For the text-containing cell, return its midpoint in (X, Y) coordinate format. 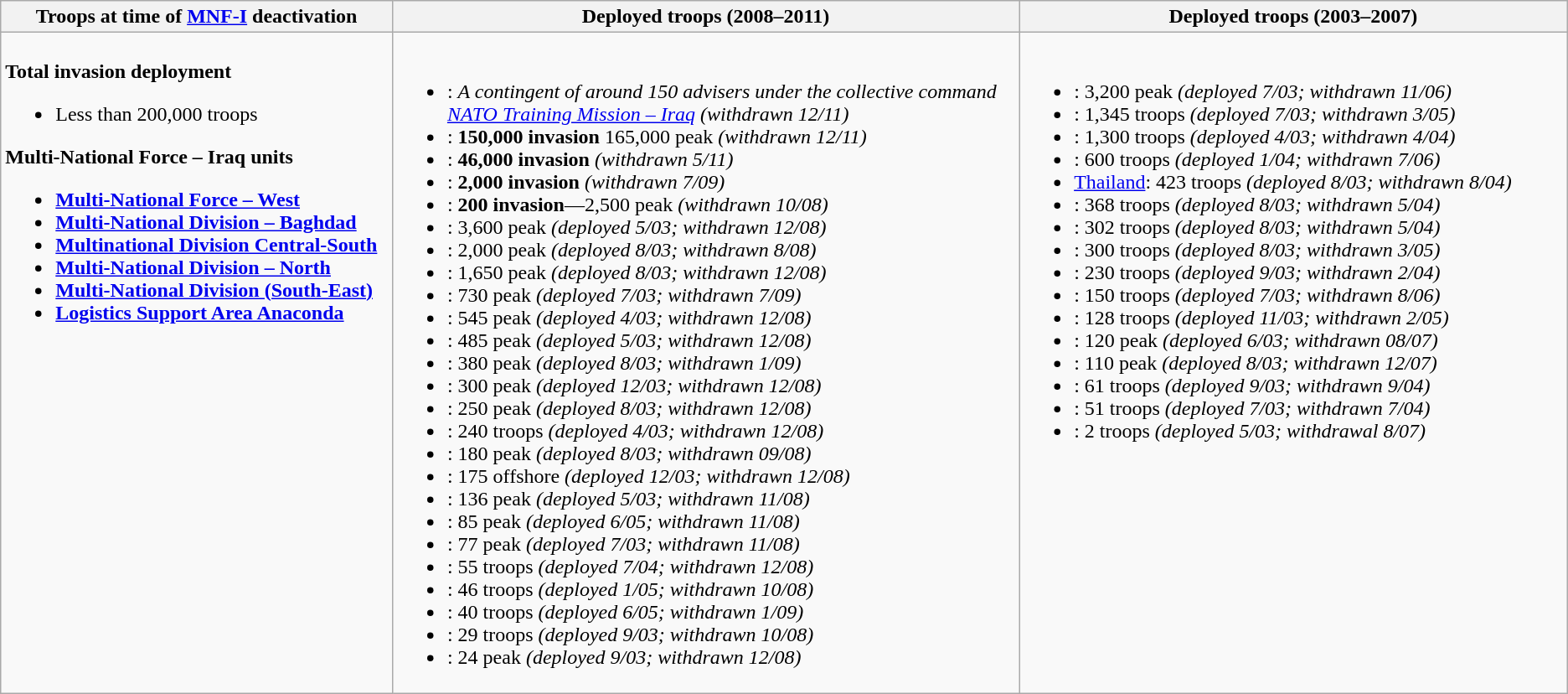
Deployed troops (2003–2007) (1293, 17)
Deployed troops (2008–2011) (705, 17)
Troops at time of MNF-I deactivation (197, 17)
